Search for the cell housing the specified text and yield its (X, Y) center coordinate. 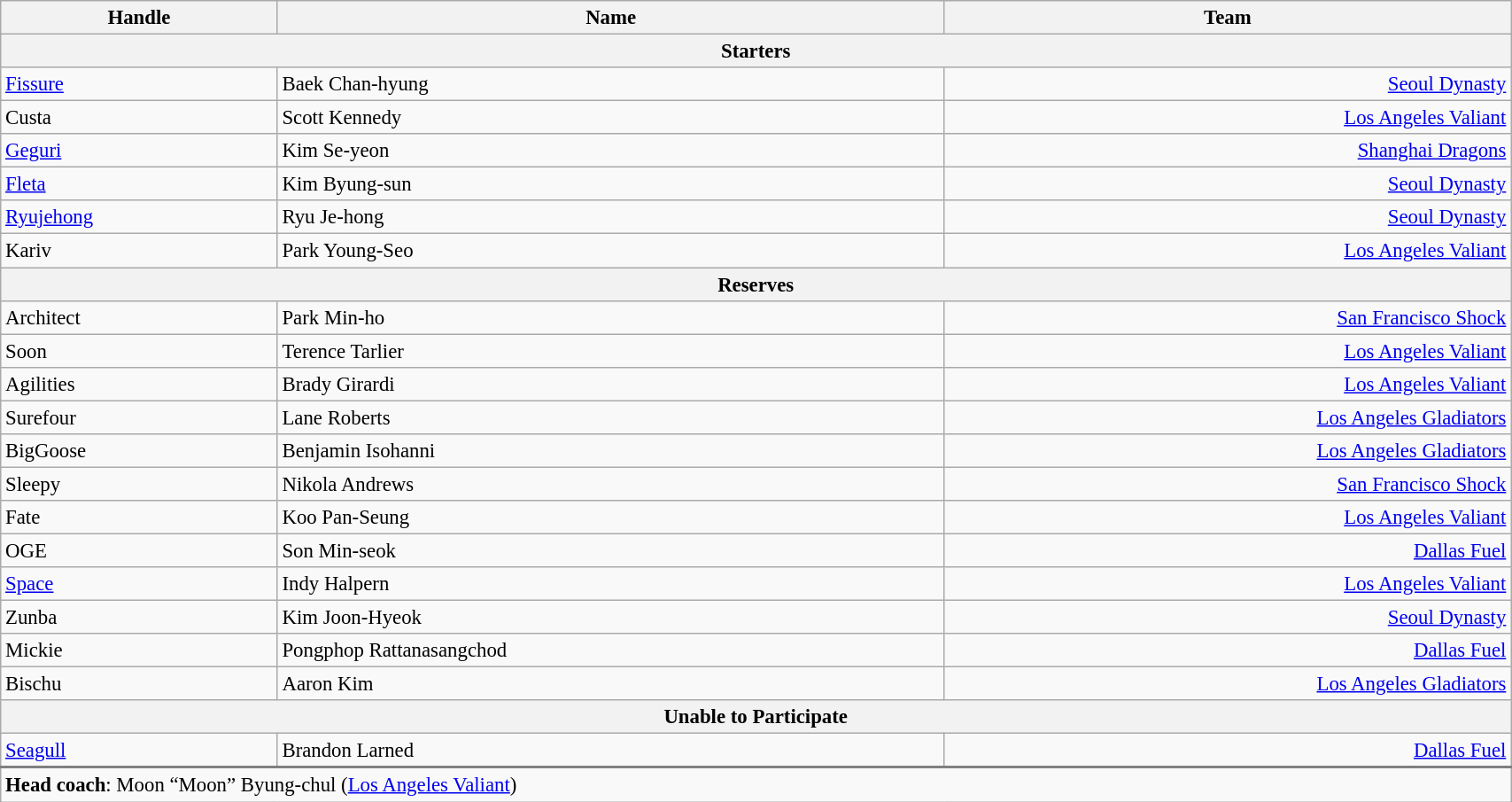
Kim Se-yeon (611, 151)
BigGoose (139, 451)
Head coach: Moon “Moon” Byung-chul (Los Angeles Valiant) (756, 784)
Bischu (139, 684)
Terence Tarlier (611, 351)
Kariv (139, 251)
Ryu Je-hong (611, 217)
Baek Chan-hyung (611, 84)
Kim Byung-sun (611, 184)
Indy Halpern (611, 584)
Aaron Kim (611, 684)
Park Min-ho (611, 317)
Soon (139, 351)
Koo Pan-Seung (611, 518)
Agilities (139, 384)
Architect (139, 317)
Space (139, 584)
Brady Girardi (611, 384)
Reserves (756, 284)
Custa (139, 118)
Son Min-seok (611, 550)
Scott Kennedy (611, 118)
Ryujehong (139, 217)
Kim Joon-Hyeok (611, 618)
Nikola Andrews (611, 484)
Seagull (139, 751)
Surefour (139, 417)
Team (1228, 18)
Fleta (139, 184)
Brandon Larned (611, 751)
Park Young-Seo (611, 251)
OGE (139, 550)
Shanghai Dragons (1228, 151)
Starters (756, 51)
Handle (139, 18)
Zunba (139, 618)
Unable to Participate (756, 717)
Geguri (139, 151)
Mickie (139, 650)
Pongphop Rattanasangchod (611, 650)
Benjamin Isohanni (611, 451)
Lane Roberts (611, 417)
Fissure (139, 84)
Fate (139, 518)
Name (611, 18)
Sleepy (139, 484)
